Return [X, Y] of the center of cell containing provided text 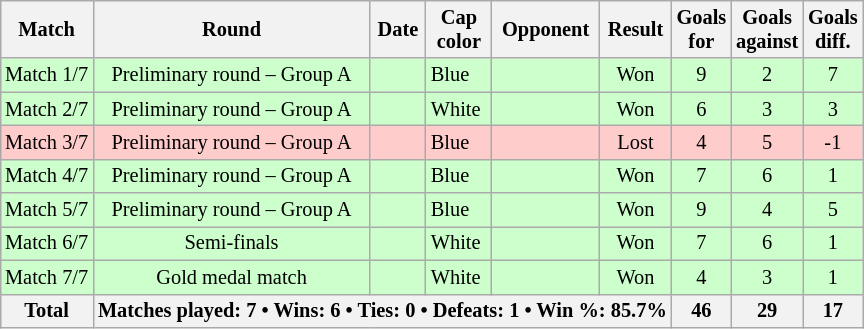
2 [767, 75]
29 [767, 311]
Goalsfor [702, 29]
46 [702, 311]
Match 2/7 [46, 109]
Match 1/7 [46, 75]
Match 7/7 [46, 277]
Capcolor [459, 29]
Match 5/7 [46, 210]
Gold medal match [232, 277]
Lost [635, 142]
Match [46, 29]
Semi-finals [232, 243]
Opponent [546, 29]
Match 6/7 [46, 243]
17 [833, 311]
Goalsagainst [767, 29]
-1 [833, 142]
Date [398, 29]
Match 3/7 [46, 142]
Total [46, 311]
Matches played: 7 • Wins: 6 • Ties: 0 • Defeats: 1 • Win %: 85.7% [382, 311]
Result [635, 29]
Match 4/7 [46, 176]
Round [232, 29]
Goalsdiff. [833, 29]
